Detect which cell encompasses the target text, then output its (X, Y) center coordinate. 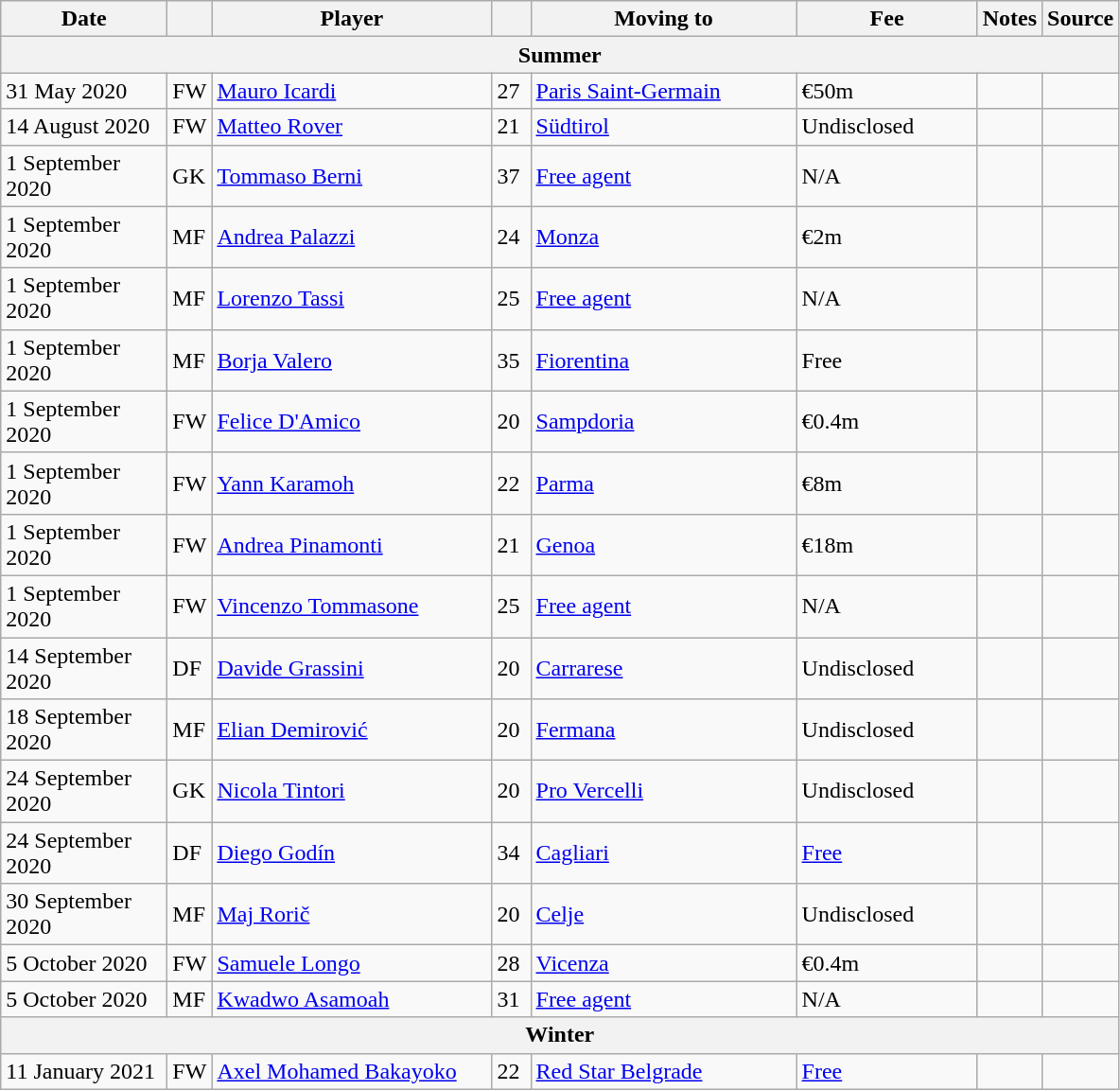
Südtirol (664, 127)
30 September 2020 (84, 914)
24 (511, 237)
Player (352, 19)
Felice D'Amico (352, 422)
Yann Karamoh (352, 483)
Andrea Palazzi (352, 237)
Borja Valero (352, 360)
31 May 2020 (84, 91)
€2m (887, 237)
Davide Grassini (352, 668)
28 (511, 963)
Notes (1009, 19)
37 (511, 176)
14 September 2020 (84, 668)
Genoa (664, 545)
34 (511, 853)
Samuele Longo (352, 963)
Parma (664, 483)
Moving to (664, 19)
€50m (887, 91)
Vincenzo Tommasone (352, 606)
31 (511, 999)
Red Star Belgrade (664, 1071)
18 September 2020 (84, 730)
Nicola Tintori (352, 791)
Axel Mohamed Bakayoko (352, 1071)
Fermana (664, 730)
Andrea Pinamonti (352, 545)
Tommaso Berni (352, 176)
Mauro Icardi (352, 91)
Sampdoria (664, 422)
Matteo Rover (352, 127)
Cagliari (664, 853)
Date (84, 19)
Vicenza (664, 963)
Fee (887, 19)
35 (511, 360)
Kwadwo Asamoah (352, 999)
Summer (560, 55)
Carrarese (664, 668)
Maj Rorič (352, 914)
Winter (560, 1035)
€18m (887, 545)
Diego Godín (352, 853)
14 August 2020 (84, 127)
Lorenzo Tassi (352, 299)
Paris Saint-Germain (664, 91)
Celje (664, 914)
Source (1080, 19)
Elian Demirović (352, 730)
Monza (664, 237)
Pro Vercelli (664, 791)
11 January 2021 (84, 1071)
Fiorentina (664, 360)
€8m (887, 483)
27 (511, 91)
